Return [x, y] of the center of cell containing provided text 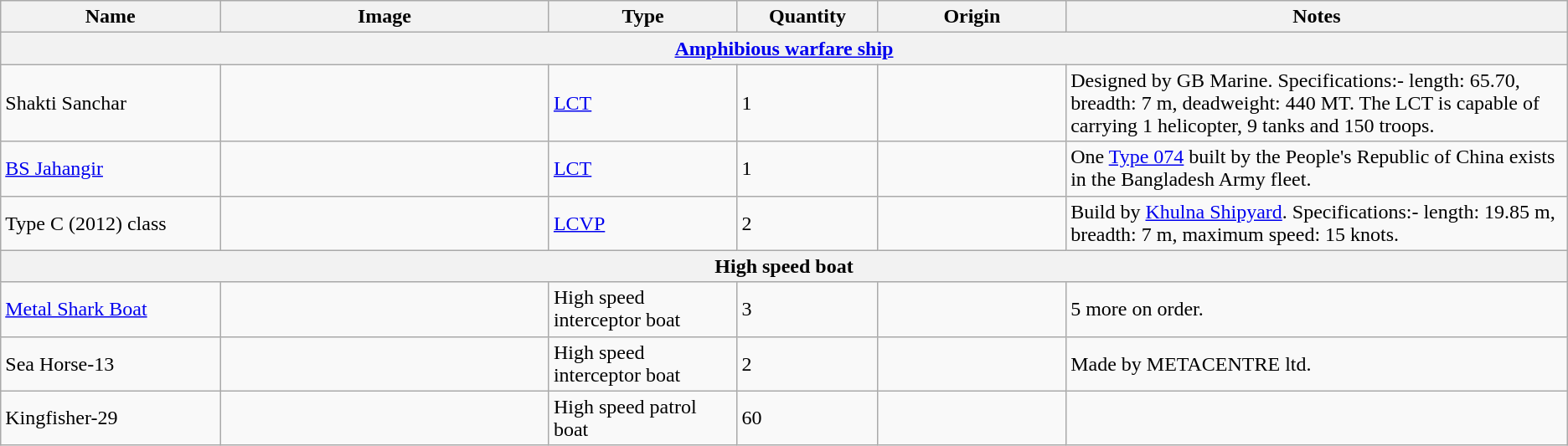
Quantity [807, 17]
Notes [1317, 17]
Image [385, 17]
Origin [972, 17]
One Type 074 built by the People's Republic of China exists in the Bangladesh Army fleet. [1317, 169]
High speed patrol boat [642, 418]
Shakti Sanchar [111, 103]
Name [111, 17]
BS Jahangir [111, 169]
Amphibious warfare ship [784, 49]
High speed boat [784, 266]
Made by METACENTRE ltd. [1317, 363]
Kingfisher-29 [111, 418]
60 [807, 418]
5 more on order. [1317, 310]
Metal Shark Boat [111, 310]
Type C (2012) class [111, 223]
Build by Khulna Shipyard. Specifications:- length: 19.85 m, breadth: 7 m, maximum speed: 15 knots. [1317, 223]
Type [642, 17]
LCVP [642, 223]
3 [807, 310]
Sea Horse-13 [111, 363]
